Determine the (X, Y) coordinate at the center of the cell enclosing the given text.  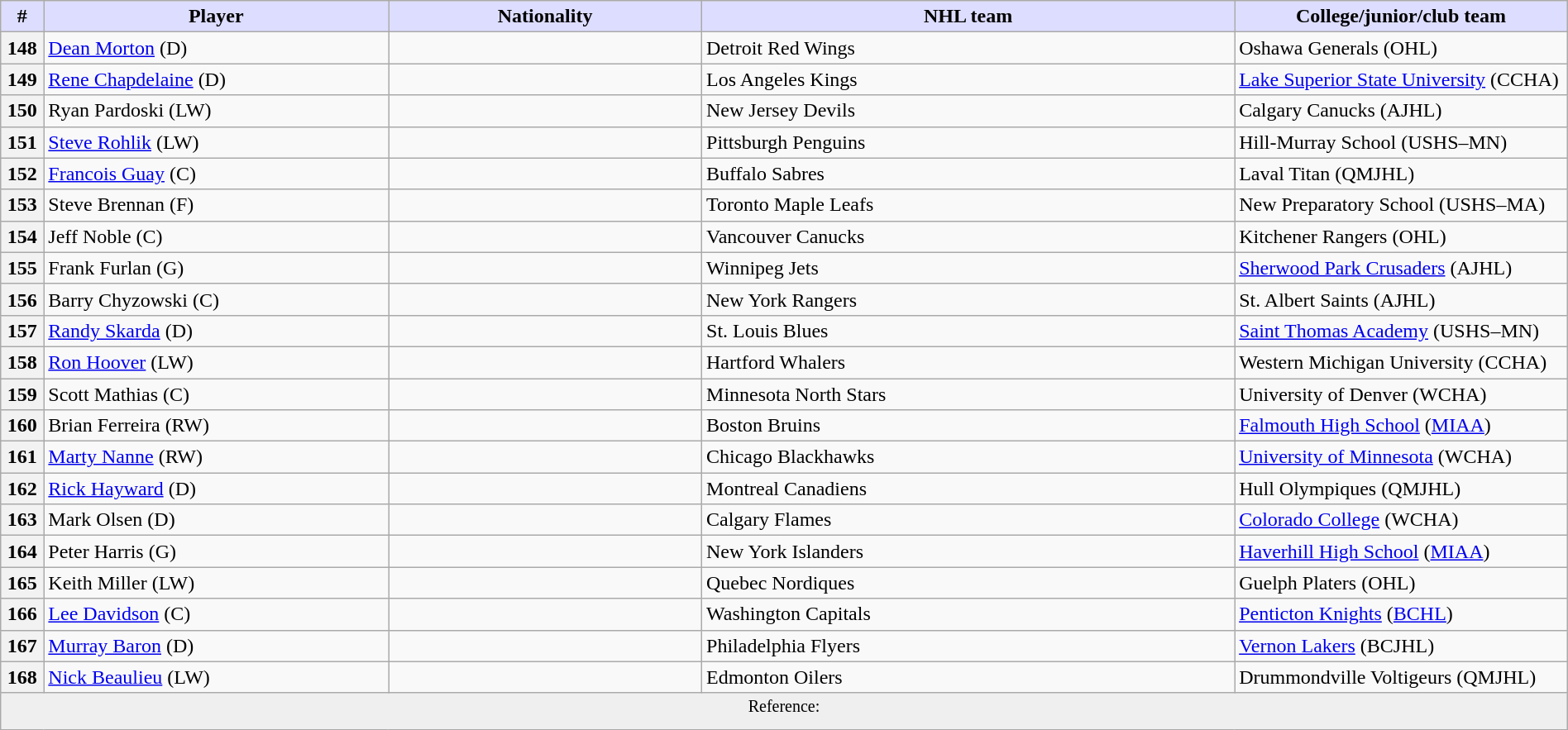
163 (22, 520)
Calgary Flames (968, 520)
Nick Beaulieu (LW) (217, 677)
Scott Mathias (C) (217, 394)
New York Rangers (968, 299)
Hull Olympiques (QMJHL) (1401, 489)
Calgary Canucks (AJHL) (1401, 111)
Montreal Canadiens (968, 489)
St. Louis Blues (968, 331)
Lake Superior State University (CCHA) (1401, 79)
Detroit Red Wings (968, 48)
162 (22, 489)
Laval Titan (QMJHL) (1401, 174)
167 (22, 646)
Brian Ferreira (RW) (217, 426)
154 (22, 236)
Kitchener Rangers (OHL) (1401, 236)
Vernon Lakers (BCJHL) (1401, 646)
Randy Skarda (D) (217, 331)
Saint Thomas Academy (USHS–MN) (1401, 331)
Boston Bruins (968, 426)
Oshawa Generals (OHL) (1401, 48)
Player (217, 17)
Francois Guay (C) (217, 174)
Steve Brennan (F) (217, 205)
Chicago Blackhawks (968, 457)
Mark Olsen (D) (217, 520)
Ron Hoover (LW) (217, 362)
Quebec Nordiques (968, 583)
160 (22, 426)
159 (22, 394)
151 (22, 142)
161 (22, 457)
Steve Rohlik (LW) (217, 142)
New Preparatory School (USHS–MA) (1401, 205)
Peter Harris (G) (217, 551)
Marty Nanne (RW) (217, 457)
Pittsburgh Penguins (968, 142)
165 (22, 583)
Rick Hayward (D) (217, 489)
Sherwood Park Crusaders (AJHL) (1401, 268)
148 (22, 48)
150 (22, 111)
Frank Furlan (G) (217, 268)
149 (22, 79)
Guelph Platers (OHL) (1401, 583)
Hill-Murray School (USHS–MN) (1401, 142)
Keith Miller (LW) (217, 583)
Ryan Pardoski (LW) (217, 111)
Haverhill High School (MIAA) (1401, 551)
152 (22, 174)
153 (22, 205)
Rene Chapdelaine (D) (217, 79)
Minnesota North Stars (968, 394)
Vancouver Canucks (968, 236)
# (22, 17)
164 (22, 551)
University of Denver (WCHA) (1401, 394)
Drummondville Voltigeurs (QMJHL) (1401, 677)
Hartford Whalers (968, 362)
New York Islanders (968, 551)
Edmonton Oilers (968, 677)
Winnipeg Jets (968, 268)
Lee Davidson (C) (217, 614)
Falmouth High School (MIAA) (1401, 426)
St. Albert Saints (AJHL) (1401, 299)
Nationality (546, 17)
Los Angeles Kings (968, 79)
Washington Capitals (968, 614)
University of Minnesota (WCHA) (1401, 457)
Toronto Maple Leafs (968, 205)
157 (22, 331)
156 (22, 299)
NHL team (968, 17)
Colorado College (WCHA) (1401, 520)
Jeff Noble (C) (217, 236)
155 (22, 268)
166 (22, 614)
Dean Morton (D) (217, 48)
Buffalo Sabres (968, 174)
158 (22, 362)
Penticton Knights (BCHL) (1401, 614)
Murray Baron (D) (217, 646)
Philadelphia Flyers (968, 646)
Reference: (784, 711)
168 (22, 677)
New Jersey Devils (968, 111)
College/junior/club team (1401, 17)
Western Michigan University (CCHA) (1401, 362)
Barry Chyzowski (C) (217, 299)
